Scan for the cell matching the given text and deliver its [x, y] coordinate at center. 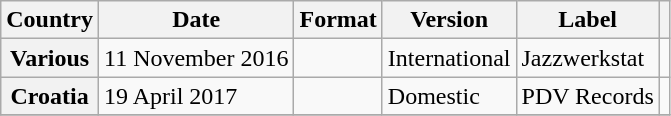
Format [338, 20]
19 April 2017 [196, 96]
Country [50, 20]
Various [50, 58]
11 November 2016 [196, 58]
Version [449, 20]
International [449, 58]
Date [196, 20]
Jazzwerkstat [588, 58]
Domestic [449, 96]
Croatia [50, 96]
PDV Records [588, 96]
Label [588, 20]
